Pinpoint the cell where the given text exists, returning its (X, Y) midpoint coordinate. 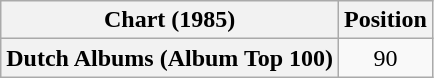
Dutch Albums (Album Top 100) (170, 58)
90 (386, 58)
Chart (1985) (170, 20)
Position (386, 20)
